Find where the given text appears and provide that cell's center as [x, y] coordinate. 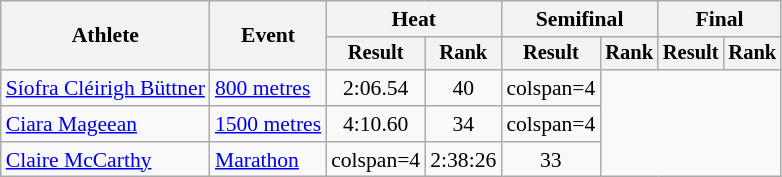
Ciara Mageean [106, 124]
Síofra Cléirigh Büttner [106, 88]
2:06.54 [376, 88]
34 [463, 124]
800 metres [268, 88]
Final [720, 19]
Heat [414, 19]
Semifinal [580, 19]
4:10.60 [376, 124]
40 [463, 88]
Athlete [106, 36]
1500 metres [268, 124]
Event [268, 36]
